Find where the given text appears and provide that cell's center as [x, y] coordinate. 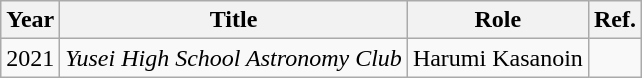
Yusei High School Astronomy Club [234, 58]
Role [498, 20]
Harumi Kasanoin [498, 58]
Year [30, 20]
Title [234, 20]
2021 [30, 58]
Ref. [614, 20]
